Capture the cell that displays the provided text and extract its (X, Y) central coordinate. 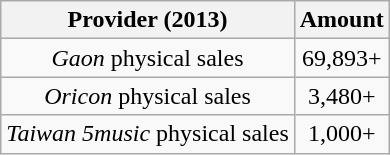
Taiwan 5music physical sales (148, 134)
Amount (342, 20)
69,893+ (342, 58)
3,480+ (342, 96)
Oricon physical sales (148, 96)
Gaon physical sales (148, 58)
1,000+ (342, 134)
Provider (2013) (148, 20)
